Identify which cell holds the provided text, then report its (x, y) central coordinate. 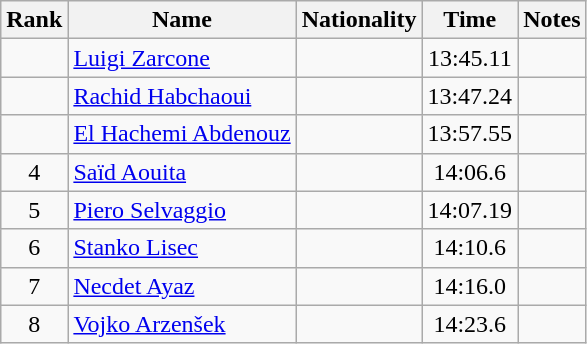
13:45.11 (470, 58)
Rank (34, 20)
14:06.6 (470, 172)
14:07.19 (470, 210)
Name (182, 20)
13:57.55 (470, 134)
6 (34, 248)
7 (34, 286)
14:10.6 (470, 248)
Stanko Lisec (182, 248)
14:23.6 (470, 324)
El Hachemi Abdenouz (182, 134)
Luigi Zarcone (182, 58)
Notes (552, 20)
Time (470, 20)
4 (34, 172)
8 (34, 324)
13:47.24 (470, 96)
Vojko Arzenšek (182, 324)
Saïd Aouita (182, 172)
Necdet Ayaz (182, 286)
5 (34, 210)
Rachid Habchaoui (182, 96)
14:16.0 (470, 286)
Nationality (359, 20)
Piero Selvaggio (182, 210)
